From the cell containing the given text, extract its center point as [X, Y] coordinate. 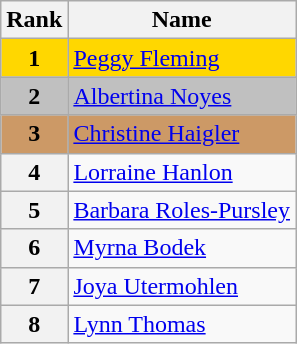
Joya Utermohlen [182, 286]
7 [34, 286]
3 [34, 134]
Lynn Thomas [182, 324]
4 [34, 172]
1 [34, 58]
Lorraine Hanlon [182, 172]
Peggy Fleming [182, 58]
Name [182, 20]
8 [34, 324]
Rank [34, 20]
Albertina Noyes [182, 96]
Myrna Bodek [182, 248]
5 [34, 210]
Barbara Roles-Pursley [182, 210]
2 [34, 96]
Christine Haigler [182, 134]
6 [34, 248]
